For the text-containing cell, return its midpoint in (x, y) coordinate format. 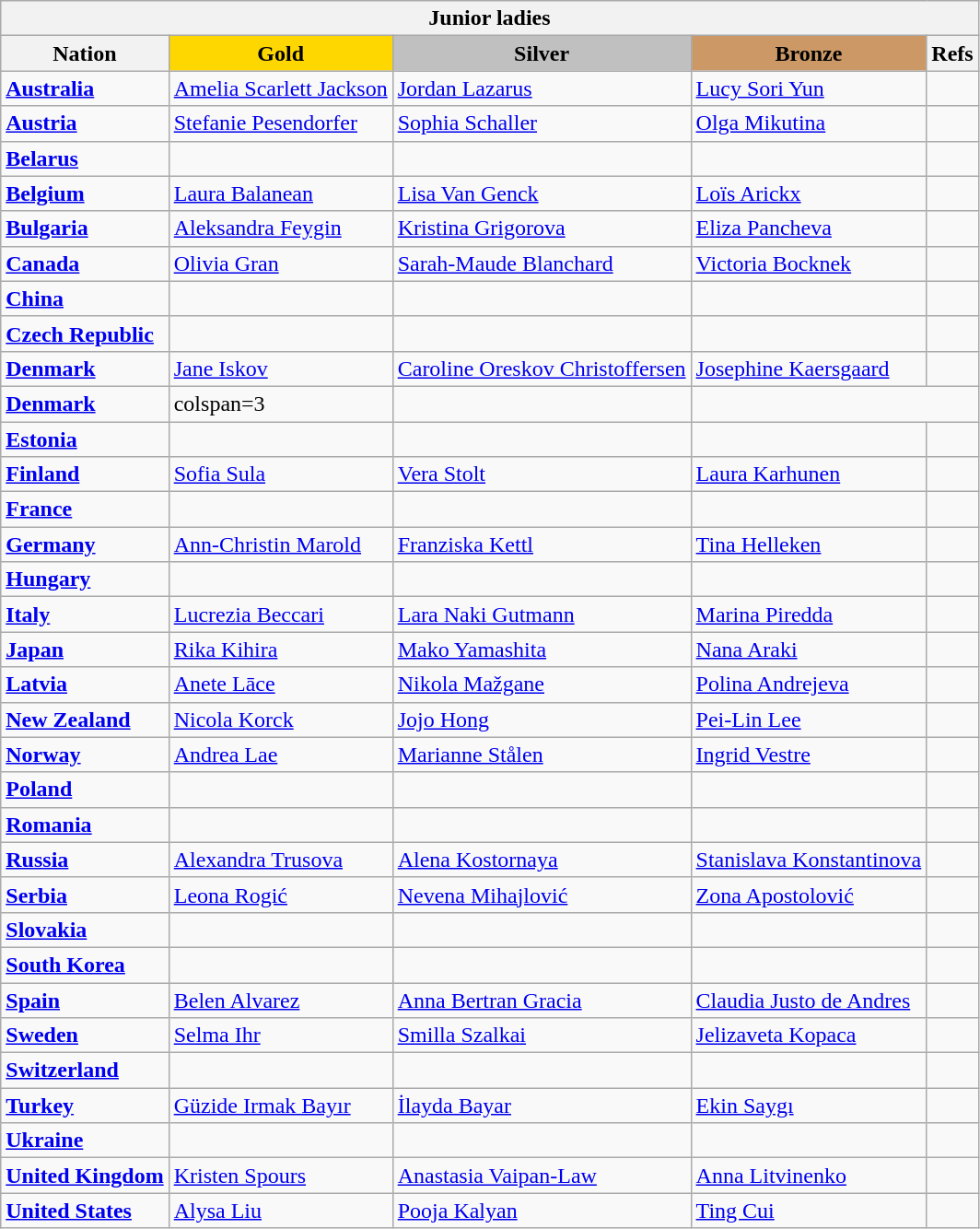
Loïs Arickx (809, 193)
Sweden (85, 1036)
colspan=3 (280, 404)
Vera Stolt (542, 474)
Victoria Bocknek (809, 263)
Jordan Lazarus (542, 88)
Spain (85, 1000)
Kristen Spours (280, 1176)
Anna Litvinenko (809, 1176)
Bulgaria (85, 228)
Jojo Hong (542, 720)
Italy (85, 614)
Ann-Christin Marold (280, 544)
Canada (85, 263)
Norway (85, 755)
Pooja Kalyan (542, 1211)
Australia (85, 88)
Finland (85, 474)
Josephine Kaersgaard (809, 369)
Laura Balanean (280, 193)
Nicola Korck (280, 720)
Rika Kihira (280, 650)
Nevena Mihajlović (542, 895)
Mako Yamashita (542, 650)
Sofia Sula (280, 474)
Slovakia (85, 930)
Alena Kostornaya (542, 860)
Silver (542, 53)
Eliza Pancheva (809, 228)
Lucrezia Beccari (280, 614)
Estonia (85, 439)
Jane Iskov (280, 369)
Junior ladies (490, 18)
Refs (952, 53)
Olivia Gran (280, 263)
Anastasia Vaipan-Law (542, 1176)
Nikola Mažgane (542, 685)
Czech Republic (85, 334)
Alexandra Trusova (280, 860)
Gold (280, 53)
Smilla Szalkai (542, 1036)
Belgium (85, 193)
Amelia Scarlett Jackson (280, 88)
Sarah-Maude Blanchard (542, 263)
Anna Bertran Gracia (542, 1000)
Marina Piredda (809, 614)
New Zealand (85, 720)
Poland (85, 790)
Andrea Lae (280, 755)
Selma Ihr (280, 1036)
Tina Helleken (809, 544)
Anete Lāce (280, 685)
Germany (85, 544)
Ekin Saygı (809, 1106)
Bronze (809, 53)
Nana Araki (809, 650)
Japan (85, 650)
Polina Andrejeva (809, 685)
Caroline Oreskov Christoffersen (542, 369)
Stefanie Pesendorfer (280, 123)
France (85, 509)
Marianne Stålen (542, 755)
Lisa Van Genck (542, 193)
Turkey (85, 1106)
Aleksandra Feygin (280, 228)
Alysa Liu (280, 1211)
Lara Naki Gutmann (542, 614)
Ting Cui (809, 1211)
Zona Apostolović (809, 895)
Pei-Lin Lee (809, 720)
Güzide Irmak Bayır (280, 1106)
Ingrid Vestre (809, 755)
United Kingdom (85, 1176)
Russia (85, 860)
Franziska Kettl (542, 544)
United States (85, 1211)
Latvia (85, 685)
Leona Rogić (280, 895)
Lucy Sori Yun (809, 88)
Jelizaveta Kopaca (809, 1036)
İlayda Bayar (542, 1106)
Claudia Justo de Andres (809, 1000)
Serbia (85, 895)
China (85, 298)
Laura Karhunen (809, 474)
Ukraine (85, 1141)
South Korea (85, 965)
Kristina Grigorova (542, 228)
Sophia Schaller (542, 123)
Stanislava Konstantinova (809, 860)
Olga Mikutina (809, 123)
Romania (85, 825)
Belarus (85, 158)
Switzerland (85, 1071)
Hungary (85, 579)
Austria (85, 123)
Nation (85, 53)
Belen Alvarez (280, 1000)
